Determine the (X, Y) coordinate at the center of the cell enclosing the given text.  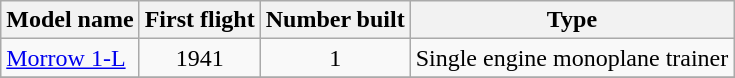
First flight (200, 20)
Morrow 1-L (70, 58)
Model name (70, 20)
Single engine monoplane trainer (572, 58)
Number built (335, 20)
Type (572, 20)
1 (335, 58)
1941 (200, 58)
